Locate the cell with the specified text and output its (X, Y) center coordinate. 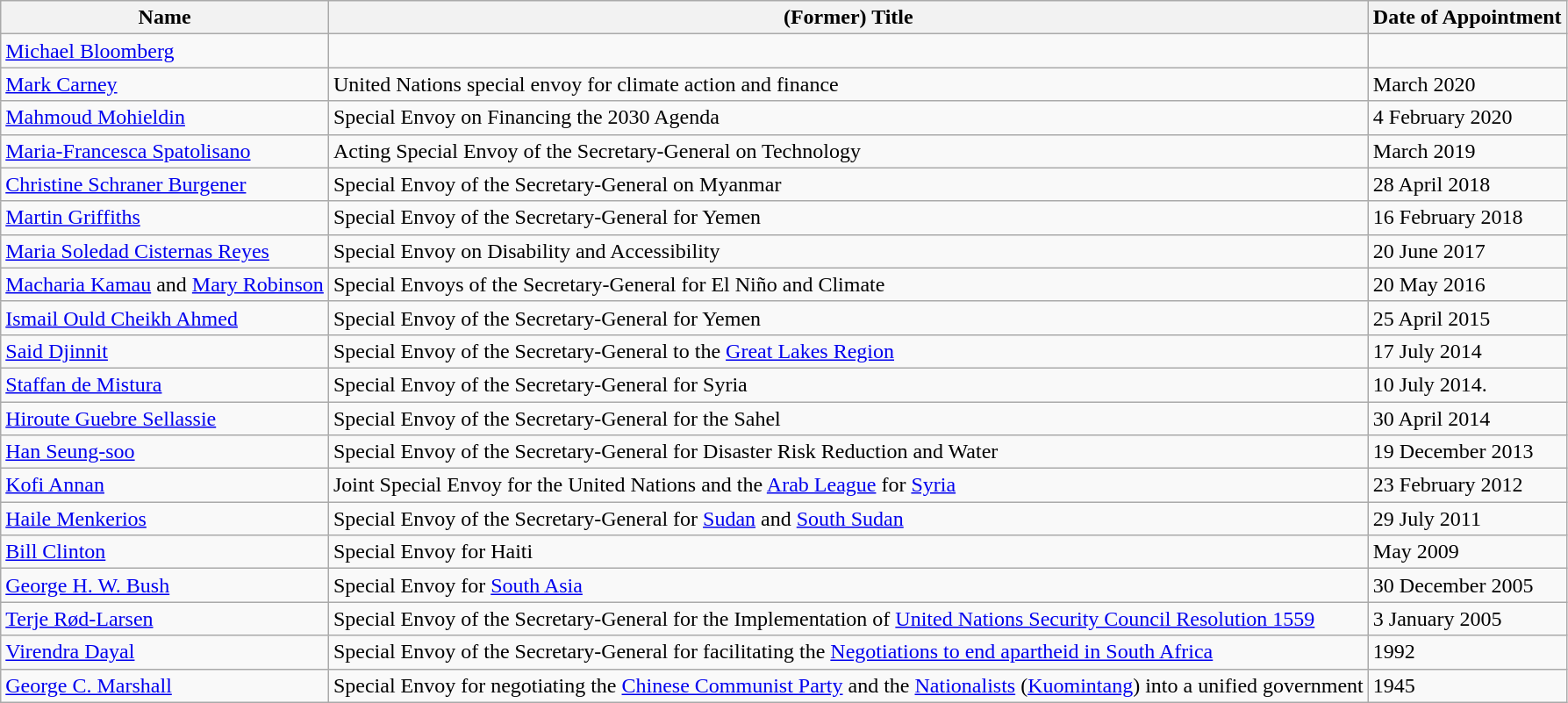
19 December 2013 (1467, 452)
Special Envoy on Financing the 2030 Agenda (848, 118)
30 April 2014 (1467, 419)
25 April 2015 (1467, 318)
3 January 2005 (1467, 619)
Special Envoy of the Secretary-General for the Sahel (848, 419)
29 July 2011 (1467, 519)
Special Envoy of the Secretary-General for Sudan and South Sudan (848, 519)
30 December 2005 (1467, 585)
Han Seung-soo (165, 452)
George C. Marshall (165, 685)
Haile Menkerios (165, 519)
23 February 2012 (1467, 485)
Special Envoy of the Secretary-General for facilitating the Negotiations to end apartheid in South Africa (848, 652)
4 February 2020 (1467, 118)
Said Djinnit (165, 351)
Special Envoy of the Secretary-General on Myanmar (848, 184)
Mark Carney (165, 84)
Special Envoy of the Secretary-General to the Great Lakes Region (848, 351)
Special Envoy of the Secretary-General for Syria (848, 384)
Name (165, 18)
10 July 2014. (1467, 384)
Special Envoys of the Secretary-General for El Niño and Climate (848, 284)
Terje Rød-Larsen (165, 619)
Michael Bloomberg (165, 51)
March 2019 (1467, 151)
Acting Special Envoy of the Secretary-General on Technology (848, 151)
Mahmoud Mohieldin (165, 118)
Christine Schraner Burgener (165, 184)
Special Envoy of the Secretary-General for Disaster Risk Reduction and Water (848, 452)
Special Envoy of the Secretary-General for the Implementation of United Nations Security Council Resolution 1559 (848, 619)
16 February 2018 (1467, 218)
1945 (1467, 685)
Special Envoy on Disability and Accessibility (848, 251)
Hiroute Guebre Sellassie (165, 419)
Martin Griffiths (165, 218)
Date of Appointment (1467, 18)
George H. W. Bush (165, 585)
Ismail Ould Cheikh Ahmed (165, 318)
Staffan de Mistura (165, 384)
20 May 2016 (1467, 284)
Virendra Dayal (165, 652)
Special Envoy for Haiti (848, 552)
March 2020 (1467, 84)
1992 (1467, 652)
Maria Soledad Cisternas Reyes (165, 251)
Special Envoy for negotiating the Chinese Communist Party and the Nationalists (Kuomintang) into a unified government (848, 685)
United Nations special envoy for climate action and finance (848, 84)
(Former) Title (848, 18)
Maria-Francesca Spatolisano (165, 151)
17 July 2014 (1467, 351)
Bill Clinton (165, 552)
Special Envoy for South Asia (848, 585)
May 2009 (1467, 552)
Kofi Annan (165, 485)
28 April 2018 (1467, 184)
Joint Special Envoy for the United Nations and the Arab League for Syria (848, 485)
Macharia Kamau and Mary Robinson (165, 284)
20 June 2017 (1467, 251)
